From the cell containing the given text, extract its center point as (X, Y) coordinate. 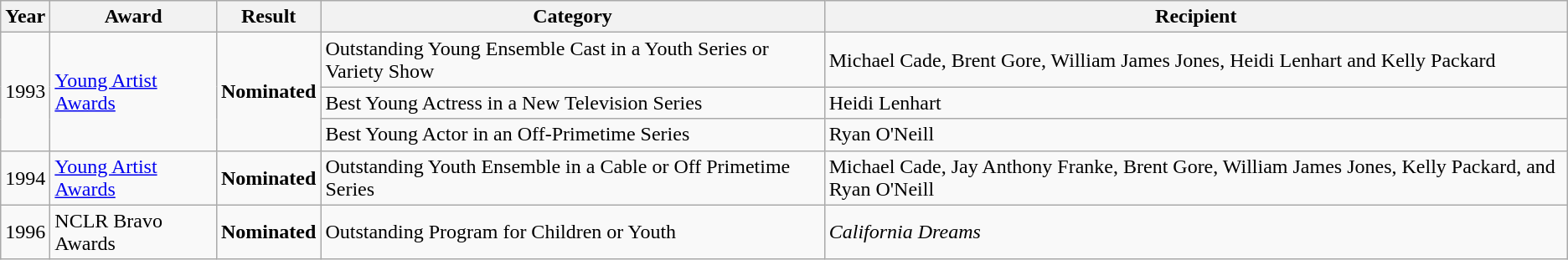
Heidi Lenhart (1196, 103)
NCLR Bravo Awards (134, 232)
Michael Cade, Jay Anthony Franke, Brent Gore, William James Jones, Kelly Packard, and Ryan O'Neill (1196, 177)
Best Young Actress in a New Television Series (573, 103)
Michael Cade, Brent Gore, William James Jones, Heidi Lenhart and Kelly Packard (1196, 60)
Best Young Actor in an Off-Primetime Series (573, 135)
California Dreams (1196, 232)
Outstanding Program for Children or Youth (573, 232)
Category (573, 17)
Ryan O'Neill (1196, 135)
1993 (25, 92)
Award (134, 17)
Outstanding Youth Ensemble in a Cable or Off Primetime Series (573, 177)
Outstanding Young Ensemble Cast in a Youth Series or Variety Show (573, 60)
Recipient (1196, 17)
Result (268, 17)
Year (25, 17)
1994 (25, 177)
1996 (25, 232)
